For the text-containing cell, return its midpoint in [x, y] coordinate format. 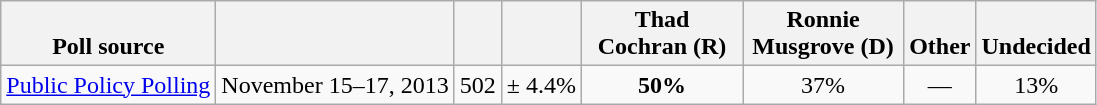
— [940, 85]
Public Policy Polling [108, 85]
RonnieMusgrove (D) [824, 34]
Undecided [1036, 34]
November 15–17, 2013 [335, 85]
37% [824, 85]
ThadCochran (R) [662, 34]
502 [478, 85]
50% [662, 85]
Other [940, 34]
± 4.4% [541, 85]
13% [1036, 85]
Poll source [108, 34]
